Identify which cell holds the provided text, then report its [x, y] central coordinate. 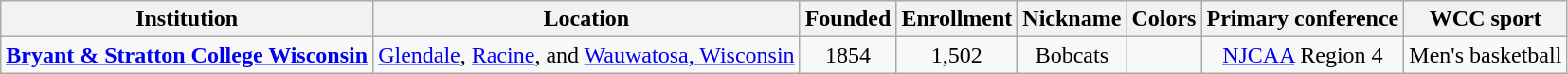
Primary conference [1303, 19]
Institution [188, 19]
Enrollment [957, 19]
Founded [848, 19]
Glendale, Racine, and Wauwatosa, Wisconsin [586, 55]
WCC sport [1486, 19]
Location [586, 19]
Bobcats [1072, 55]
1854 [848, 55]
1,502 [957, 55]
Bryant & Stratton College Wisconsin [188, 55]
Men's basketball [1486, 55]
NJCAA Region 4 [1303, 55]
Nickname [1072, 19]
Colors [1163, 19]
